Provide the [x, y] coordinate of the cell's center where the given text is located.  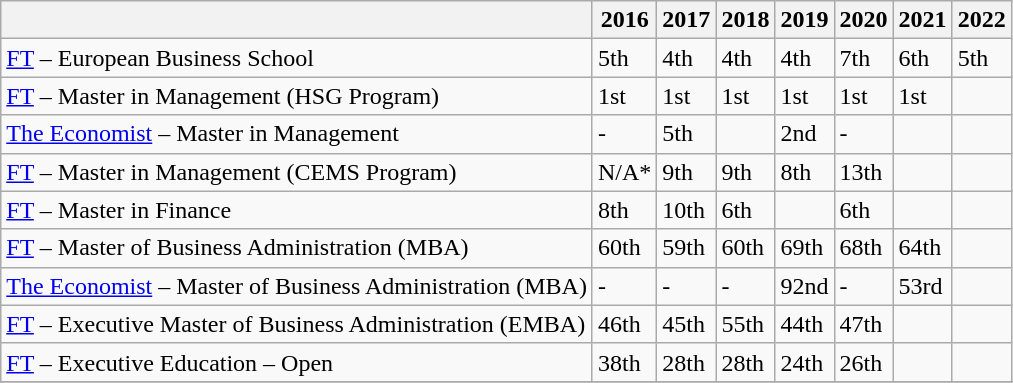
FT – Master of Business Administration (MBA) [297, 248]
The Economist – Master in Management [297, 134]
13th [864, 172]
53rd [922, 286]
26th [864, 362]
2022 [982, 20]
38th [624, 362]
69th [804, 248]
10th [686, 210]
44th [804, 324]
46th [624, 324]
47th [864, 324]
68th [864, 248]
2021 [922, 20]
FT – Master in Management (CEMS Program) [297, 172]
FT – European Business School [297, 58]
The Economist – Master of Business Administration (MBA) [297, 286]
2020 [864, 20]
FT – Executive Master of Business Administration (EMBA) [297, 324]
2017 [686, 20]
24th [804, 362]
FT – Master in Finance [297, 210]
N/A* [624, 172]
FT – Executive Education – Open [297, 362]
7th [864, 58]
45th [686, 324]
59th [686, 248]
FT – Master in Management (HSG Program) [297, 96]
64th [922, 248]
92nd [804, 286]
2019 [804, 20]
55th [746, 324]
2nd [804, 134]
2018 [746, 20]
2016 [624, 20]
